From the cell containing the given text, extract its center point as (X, Y) coordinate. 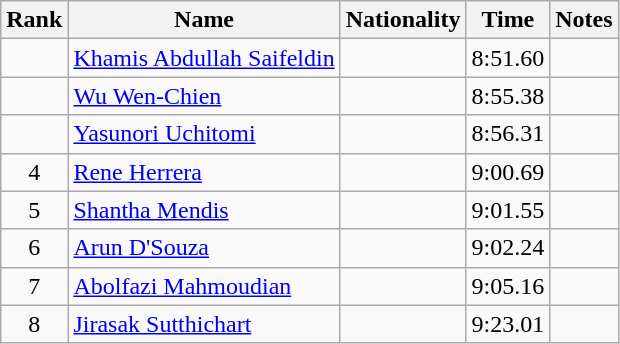
6 (34, 248)
Shantha Mendis (204, 210)
Jirasak Sutthichart (204, 324)
8:55.38 (508, 96)
Arun D'Souza (204, 248)
Yasunori Uchitomi (204, 134)
Rene Herrera (204, 172)
9:02.24 (508, 248)
8:51.60 (508, 58)
8:56.31 (508, 134)
7 (34, 286)
Rank (34, 20)
9:05.16 (508, 286)
Name (204, 20)
9:23.01 (508, 324)
8 (34, 324)
Abolfazi Mahmoudian (204, 286)
Wu Wen-Chien (204, 96)
Time (508, 20)
Notes (584, 20)
Nationality (403, 20)
4 (34, 172)
9:01.55 (508, 210)
5 (34, 210)
9:00.69 (508, 172)
Khamis Abdullah Saifeldin (204, 58)
